From the cell containing the given text, extract its center point as [x, y] coordinate. 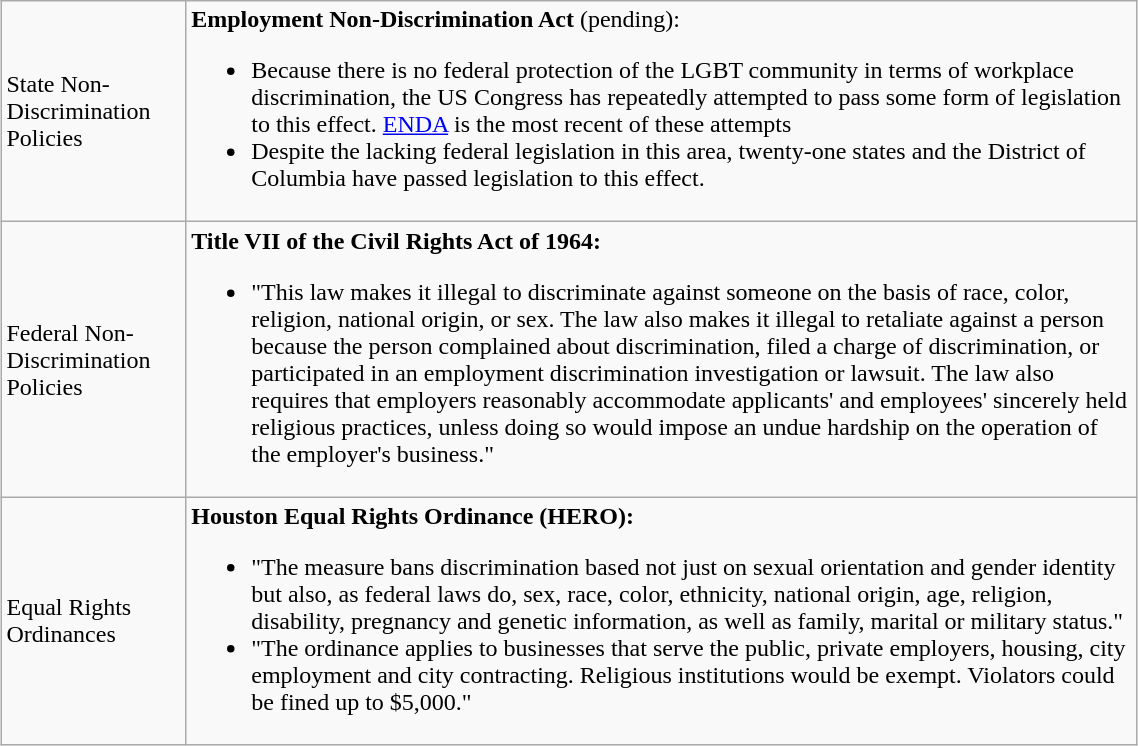
State Non-Discrimination Policies [94, 112]
Equal Rights Ordinances [94, 621]
Federal Non-Discrimination Policies [94, 360]
